Find where the given text appears and provide that cell's center as [x, y] coordinate. 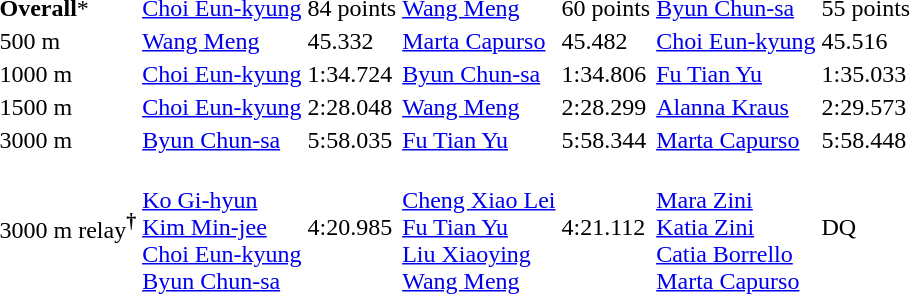
45.332 [352, 41]
1:34.806 [606, 74]
5:58.035 [352, 140]
2:28.299 [606, 107]
2:28.048 [352, 107]
5:58.344 [606, 140]
Alanna Kraus [736, 107]
1:34.724 [352, 74]
45.482 [606, 41]
